Determine the (x, y) coordinate at the center of the cell enclosing the given text.  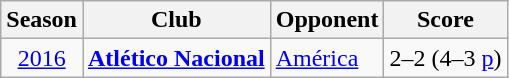
2016 (42, 58)
Opponent (327, 20)
Score (446, 20)
2–2 (4–3 p) (446, 58)
América (327, 58)
Club (176, 20)
Season (42, 20)
Atlético Nacional (176, 58)
